Extract the [x, y] coordinate from the center of the cell holding the provided text.  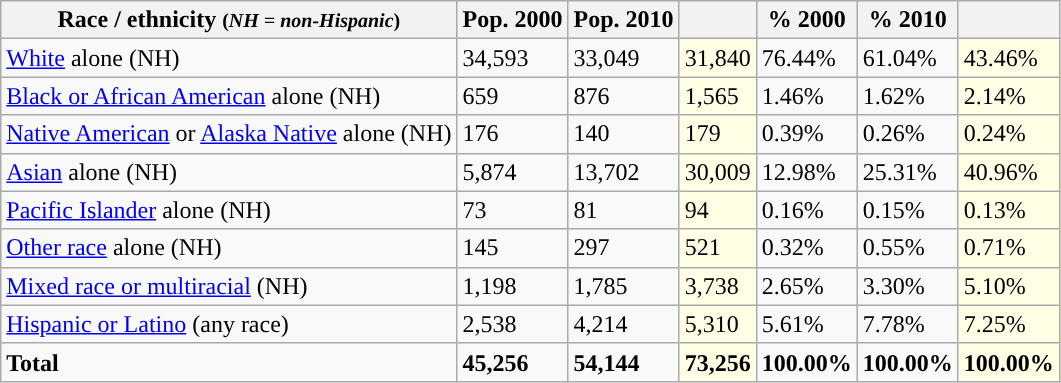
2.65% [806, 286]
54,144 [624, 362]
Other race alone (NH) [229, 248]
Asian alone (NH) [229, 172]
Pacific Islander alone (NH) [229, 210]
0.71% [1008, 248]
5,310 [718, 324]
140 [624, 134]
5.61% [806, 324]
12.98% [806, 172]
Black or African American alone (NH) [229, 96]
876 [624, 96]
7.25% [1008, 324]
297 [624, 248]
% 2000 [806, 20]
176 [512, 134]
40.96% [1008, 172]
659 [512, 96]
0.24% [1008, 134]
179 [718, 134]
Mixed race or multiracial (NH) [229, 286]
0.26% [908, 134]
76.44% [806, 58]
81 [624, 210]
Hispanic or Latino (any race) [229, 324]
0.55% [908, 248]
25.31% [908, 172]
7.78% [908, 324]
31,840 [718, 58]
0.13% [1008, 210]
5,874 [512, 172]
73 [512, 210]
3,738 [718, 286]
13,702 [624, 172]
1,785 [624, 286]
61.04% [908, 58]
0.16% [806, 210]
0.32% [806, 248]
521 [718, 248]
2.14% [1008, 96]
145 [512, 248]
1,565 [718, 96]
45,256 [512, 362]
73,256 [718, 362]
5.10% [1008, 286]
33,049 [624, 58]
1,198 [512, 286]
0.39% [806, 134]
94 [718, 210]
43.46% [1008, 58]
Pop. 2010 [624, 20]
0.15% [908, 210]
2,538 [512, 324]
1.62% [908, 96]
% 2010 [908, 20]
Pop. 2000 [512, 20]
34,593 [512, 58]
1.46% [806, 96]
Race / ethnicity (NH = non-Hispanic) [229, 20]
30,009 [718, 172]
Native American or Alaska Native alone (NH) [229, 134]
3.30% [908, 286]
Total [229, 362]
4,214 [624, 324]
White alone (NH) [229, 58]
